Scan for the cell matching the given text and deliver its (X, Y) coordinate at center. 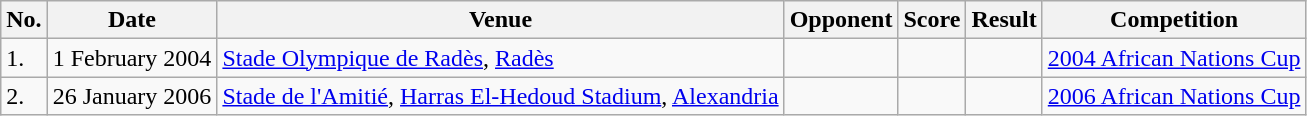
Stade de l'Amitié, Harras El-Hedoud Stadium, Alexandria (500, 96)
2. (24, 96)
1 February 2004 (132, 58)
26 January 2006 (132, 96)
Date (132, 20)
No. (24, 20)
2004 African Nations Cup (1174, 58)
1. (24, 58)
Result (1004, 20)
Competition (1174, 20)
Stade Olympique de Radès, Radès (500, 58)
Venue (500, 20)
Score (932, 20)
Opponent (841, 20)
2006 African Nations Cup (1174, 96)
